For the text-containing cell, return its midpoint in [x, y] coordinate format. 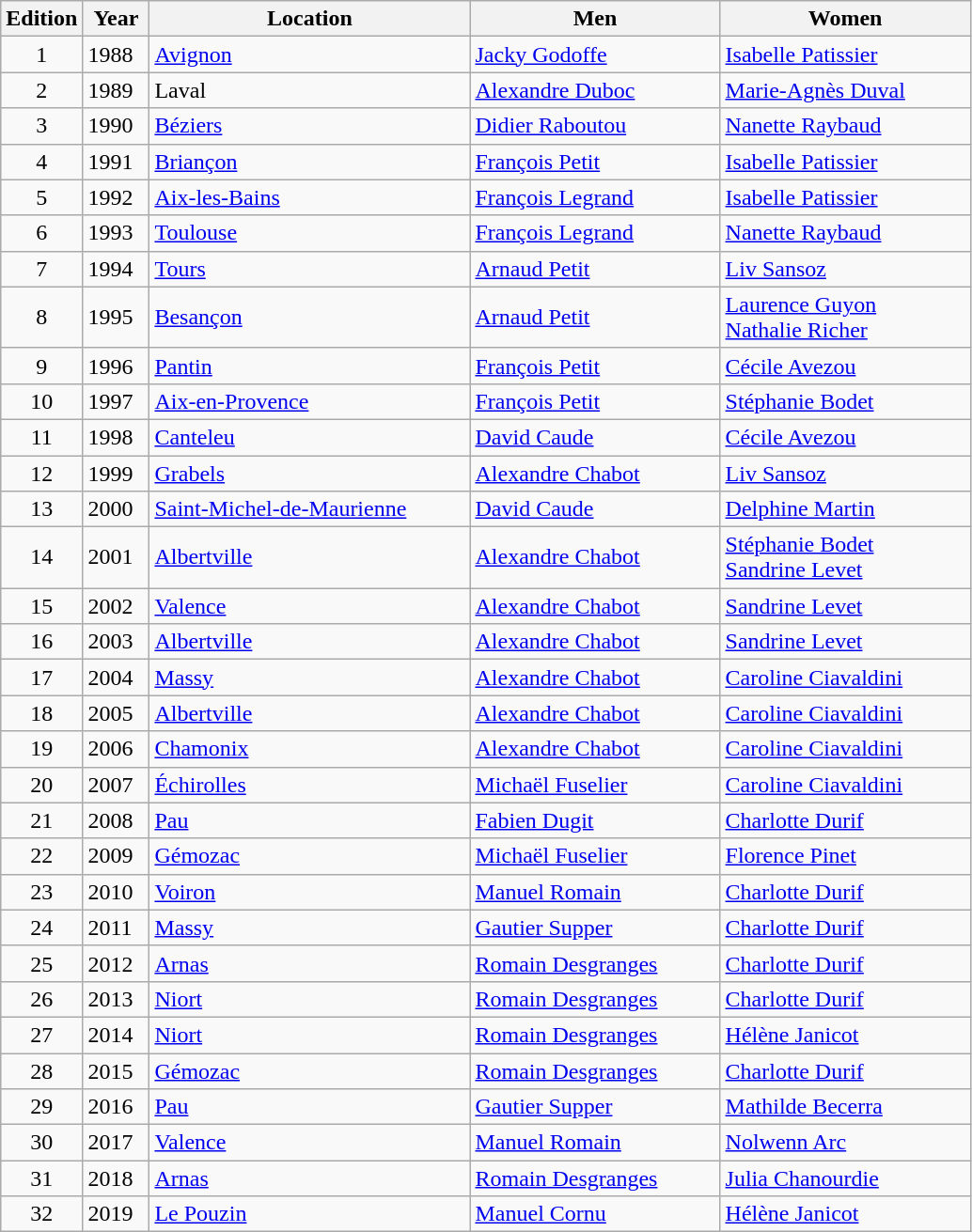
10 [41, 401]
Delphine Martin [845, 509]
Marie-Agnès Duval [845, 90]
14 [41, 558]
Voiron [310, 892]
6 [41, 233]
2 [41, 90]
Women [845, 19]
21 [41, 820]
Avignon [310, 55]
7 [41, 269]
24 [41, 928]
Aix-les-Bains [310, 197]
1994 [117, 269]
Nolwenn Arc [845, 1143]
29 [41, 1107]
Saint-Michel-de-Maurienne [310, 509]
Tours [310, 269]
1 [41, 55]
5 [41, 197]
Échirolles [310, 785]
Fabien Dugit [595, 820]
1998 [117, 437]
2003 [117, 642]
2004 [117, 678]
Stéphanie Bodet [845, 401]
2001 [117, 558]
4 [41, 162]
2015 [117, 1070]
2018 [117, 1178]
25 [41, 963]
27 [41, 1035]
18 [41, 713]
1995 [117, 318]
2019 [117, 1214]
Chamonix [310, 749]
Year [117, 19]
Toulouse [310, 233]
Aix-en-Provence [310, 401]
3 [41, 126]
20 [41, 785]
2010 [117, 892]
2008 [117, 820]
1992 [117, 197]
Laurence Guyon Nathalie Richer [845, 318]
1990 [117, 126]
2006 [117, 749]
2017 [117, 1143]
Jacky Godoffe [595, 55]
8 [41, 318]
Mathilde Becerra [845, 1107]
1999 [117, 473]
Laval [310, 90]
2012 [117, 963]
23 [41, 892]
9 [41, 366]
Stéphanie Bodet Sandrine Levet [845, 558]
2005 [117, 713]
2000 [117, 509]
16 [41, 642]
26 [41, 999]
15 [41, 606]
Florence Pinet [845, 856]
Le Pouzin [310, 1214]
1997 [117, 401]
Edition [41, 19]
2014 [117, 1035]
1989 [117, 90]
Alexandre Duboc [595, 90]
Béziers [310, 126]
Didier Raboutou [595, 126]
Grabels [310, 473]
2007 [117, 785]
1993 [117, 233]
22 [41, 856]
Pantin [310, 366]
2002 [117, 606]
28 [41, 1070]
30 [41, 1143]
2009 [117, 856]
Canteleu [310, 437]
13 [41, 509]
1988 [117, 55]
2016 [117, 1107]
2011 [117, 928]
Besançon [310, 318]
1996 [117, 366]
32 [41, 1214]
31 [41, 1178]
Location [310, 19]
Julia Chanourdie [845, 1178]
12 [41, 473]
1991 [117, 162]
19 [41, 749]
Briançon [310, 162]
2013 [117, 999]
Manuel Cornu [595, 1214]
Men [595, 19]
17 [41, 678]
11 [41, 437]
